Provide the (x, y) coordinate of the cell's center where the given text is located.  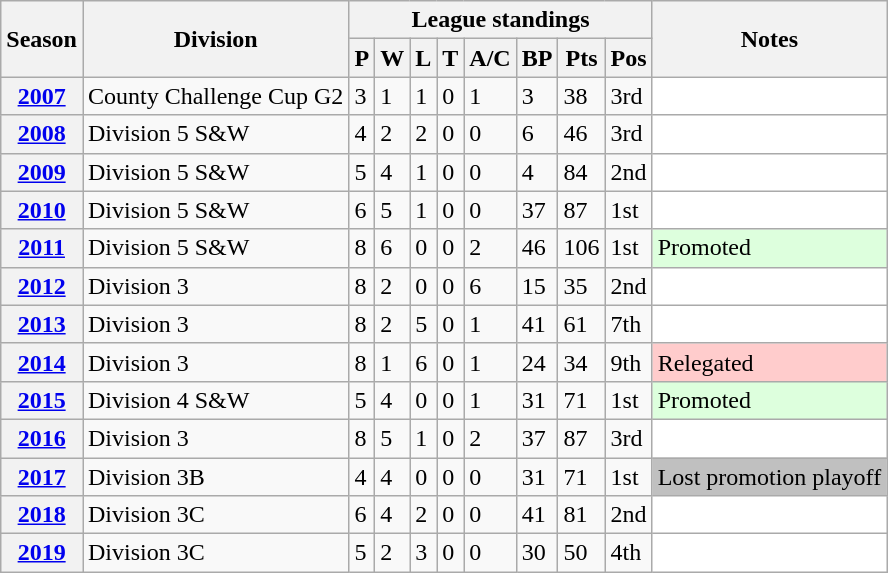
BP (537, 58)
34 (582, 362)
Notes (770, 39)
Division 4 S&W (215, 400)
A/C (490, 58)
League standings (500, 20)
4th (628, 553)
L (424, 58)
38 (582, 96)
2019 (42, 553)
30 (537, 553)
81 (582, 515)
2018 (42, 515)
2015 (42, 400)
2008 (42, 134)
Pos (628, 58)
County Challenge Cup G2 (215, 96)
2012 (42, 286)
2013 (42, 324)
Relegated (770, 362)
24 (537, 362)
7th (628, 324)
W (392, 58)
Lost promotion playoff (770, 477)
84 (582, 172)
50 (582, 553)
2010 (42, 210)
T (450, 58)
106 (582, 248)
61 (582, 324)
2011 (42, 248)
2007 (42, 96)
2017 (42, 477)
Season (42, 39)
P (362, 58)
Pts (582, 58)
2016 (42, 438)
15 (537, 286)
Division 3B (215, 477)
2014 (42, 362)
2009 (42, 172)
35 (582, 286)
Division (215, 39)
9th (628, 362)
